Determine the (x, y) coordinate at the center of the cell enclosing the given text.  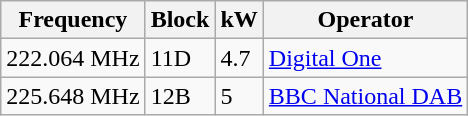
4.7 (239, 58)
kW (239, 20)
Block (180, 20)
222.064 MHz (73, 58)
11D (180, 58)
12B (180, 96)
BBC National DAB (365, 96)
225.648 MHz (73, 96)
5 (239, 96)
Digital One (365, 58)
Frequency (73, 20)
Operator (365, 20)
